Scan for the cell matching the given text and deliver its [X, Y] coordinate at center. 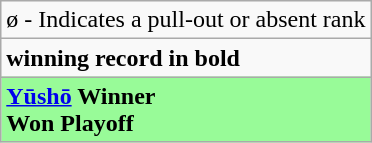
Yūshō WinnerWon Playoff [186, 110]
winning record in bold [186, 58]
ø - Indicates a pull-out or absent rank [186, 20]
